Return [x, y] of the center of cell containing provided text 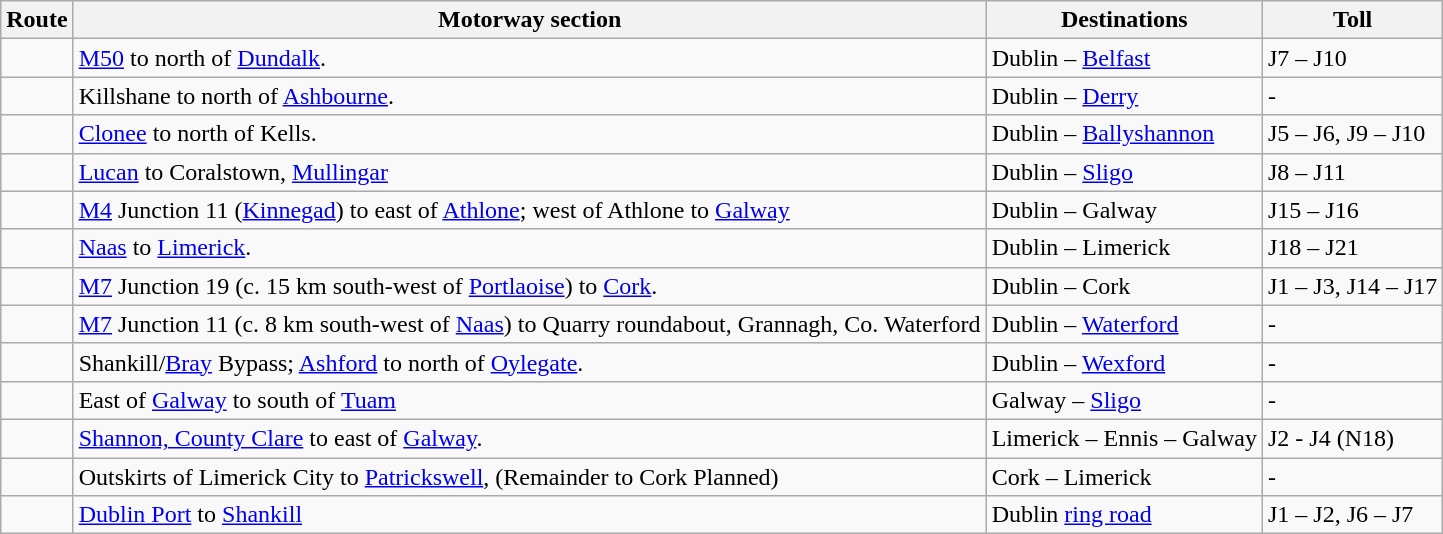
J2 - J4 (N18) [1352, 438]
Naas to Limerick. [530, 248]
Killshane to north of Ashbourne. [530, 96]
Shannon, County Clare to east of Galway. [530, 438]
Route [37, 20]
Destinations [1124, 20]
Dublin – Cork [1124, 286]
Dublin ring road [1124, 515]
Dublin – Waterford [1124, 324]
Dublin – Wexford [1124, 362]
J7 – J10 [1352, 58]
Lucan to Coralstown, Mullingar [530, 172]
J1 – J2, J6 – J7 [1352, 515]
Dublin – Sligo [1124, 172]
J18 – J21 [1352, 248]
M7 Junction 19 (c. 15 km south-west of Portlaoise) to Cork. [530, 286]
J8 – J11 [1352, 172]
Dublin – Derry [1124, 96]
M4 Junction 11 (Kinnegad) to east of Athlone; west of Athlone to Galway [530, 210]
J1 – J3, J14 – J17 [1352, 286]
J5 – J6, J9 – J10 [1352, 134]
Motorway section [530, 20]
Dublin Port to Shankill [530, 515]
Dublin – Ballyshannon [1124, 134]
Dublin – Galway [1124, 210]
Toll [1352, 20]
M50 to north of Dundalk. [530, 58]
East of Galway to south of Tuam [530, 400]
Galway – Sligo [1124, 400]
Dublin – Belfast [1124, 58]
Shankill/Bray Bypass; Ashford to north of Oylegate. [530, 362]
Outskirts of Limerick City to Patrickswell, (Remainder to Cork Planned) [530, 477]
Cork – Limerick [1124, 477]
Dublin – Limerick [1124, 248]
Limerick – Ennis – Galway [1124, 438]
M7 Junction 11 (c. 8 km south-west of Naas) to Quarry roundabout, Grannagh, Co. Waterford [530, 324]
Clonee to north of Kells. [530, 134]
J15 – J16 [1352, 210]
